For the text-containing cell, return its midpoint in [x, y] coordinate format. 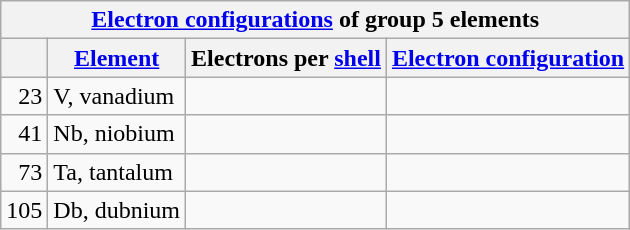
Electron configurations of group 5 elements [316, 20]
Nb, niobium [117, 134]
23 [24, 96]
Ta, tantalum [117, 172]
V, vanadium [117, 96]
Electrons per shell [286, 58]
105 [24, 210]
Db, dubnium [117, 210]
Element [117, 58]
Electron configuration [508, 58]
41 [24, 134]
73 [24, 172]
